From the cell containing the given text, extract its center point as [X, Y] coordinate. 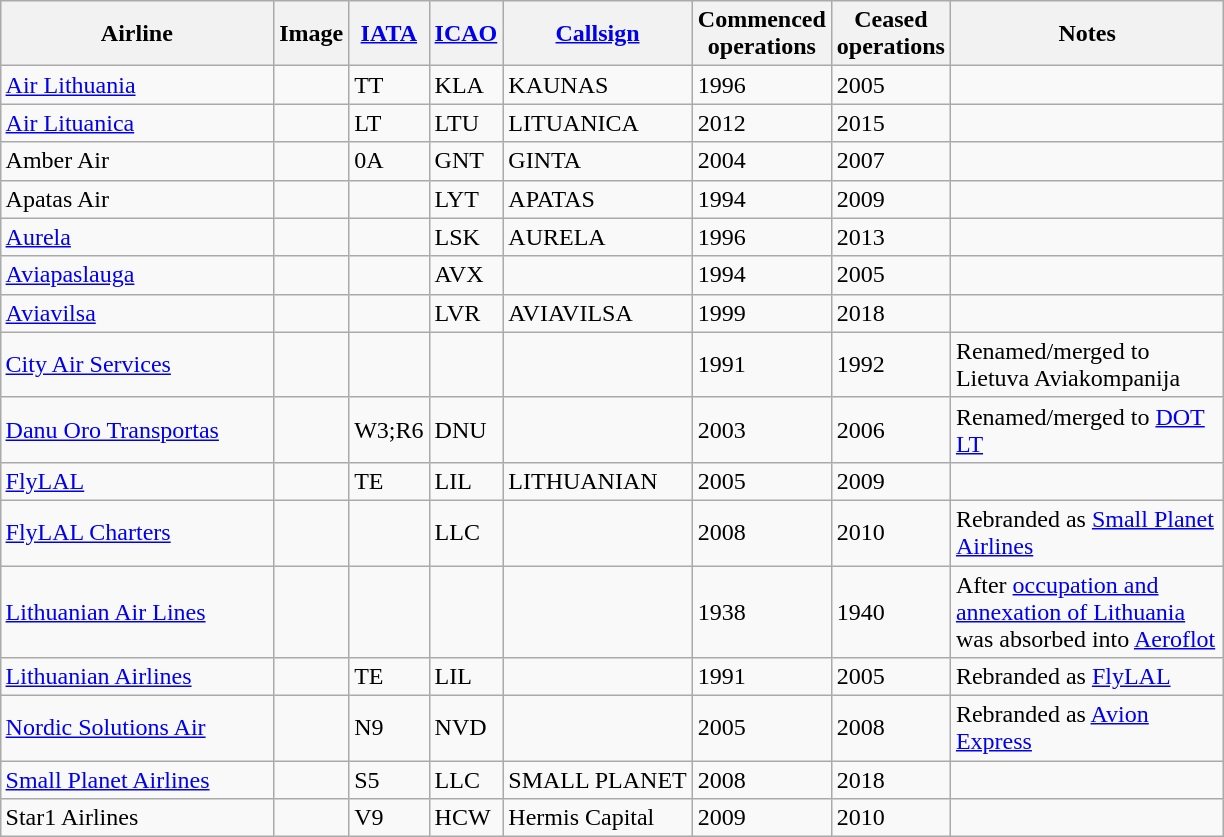
Rebranded as Avion Express [1087, 728]
Lithuanian Airlines [137, 677]
IATA [389, 34]
TT [389, 85]
Aurela [137, 237]
Image [312, 34]
LITUANICA [598, 123]
LSK [466, 237]
1938 [762, 612]
Rebranded as Small Planet Airlines [1087, 532]
0A [389, 161]
GINTA [598, 161]
Airline [137, 34]
2006 [890, 430]
Hermis Capital [598, 818]
V9 [389, 818]
Aviapaslauga [137, 275]
DNU [466, 430]
AVX [466, 275]
LYT [466, 199]
AVIAVILSA [598, 313]
2007 [890, 161]
LTU [466, 123]
Renamed/merged to Lietuva Aviakompanija [1087, 364]
Ceasedoperations [890, 34]
ICAO [466, 34]
Callsign [598, 34]
W3;R6 [389, 430]
KAUNAS [598, 85]
SMALL PLANET [598, 780]
2012 [762, 123]
City Air Services [137, 364]
After occupation and annexation of Lithuania was absorbed into Aeroflot [1087, 612]
AURELA [598, 237]
Commencedoperations [762, 34]
Notes [1087, 34]
FlyLAL Charters [137, 532]
2015 [890, 123]
Star1 Airlines [137, 818]
Air Lithuania [137, 85]
FlyLAL [137, 481]
Apatas Air [137, 199]
Air Lituanica [137, 123]
S5 [389, 780]
Danu Oro Transportas [137, 430]
2013 [890, 237]
Nordic Solutions Air [137, 728]
2003 [762, 430]
1999 [762, 313]
APATAS [598, 199]
2004 [762, 161]
Lithuanian Air Lines [137, 612]
N9 [389, 728]
1940 [890, 612]
Amber Air [137, 161]
Aviavilsa [137, 313]
1992 [890, 364]
Small Planet Airlines [137, 780]
LVR [466, 313]
Renamed/merged to DOT LT [1087, 430]
LT [389, 123]
KLA [466, 85]
NVD [466, 728]
Rebranded as FlyLAL [1087, 677]
LITHUANIAN [598, 481]
GNT [466, 161]
HCW [466, 818]
